Locate the cell with the specified text and output its [x, y] center coordinate. 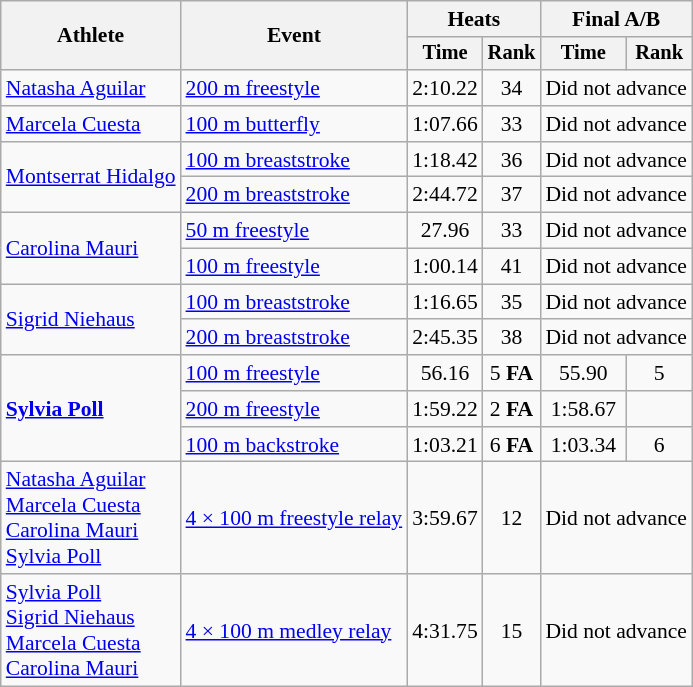
27.96 [444, 231]
4 × 100 m medley relay [294, 630]
41 [512, 267]
35 [512, 302]
4:31.75 [444, 630]
Final A/B [616, 19]
Sigrid Niehaus [91, 320]
6 [659, 445]
1:03.21 [444, 445]
4 × 100 m freestyle relay [294, 518]
100 m butterfly [294, 124]
1:00.14 [444, 267]
Heats [474, 19]
15 [512, 630]
37 [512, 195]
Athlete [91, 36]
Montserrat Hidalgo [91, 178]
2:45.35 [444, 338]
Natasha AguilarMarcela CuestaCarolina MauriSylvia Poll [91, 518]
6 FA [512, 445]
2:10.22 [444, 88]
3:59.67 [444, 518]
50 m freestyle [294, 231]
2:44.72 [444, 195]
38 [512, 338]
Natasha Aguilar [91, 88]
1:03.34 [583, 445]
1:07.66 [444, 124]
Carolina Mauri [91, 248]
Marcela Cuesta [91, 124]
2 FA [512, 409]
Event [294, 36]
12 [512, 518]
5 FA [512, 373]
Sylvia PollSigrid NiehausMarcela CuestaCarolina Mauri [91, 630]
56.16 [444, 373]
1:59.22 [444, 409]
55.90 [583, 373]
36 [512, 160]
1:16.65 [444, 302]
5 [659, 373]
34 [512, 88]
Sylvia Poll [91, 408]
100 m backstroke [294, 445]
1:18.42 [444, 160]
1:58.67 [583, 409]
